Capture the cell that displays the provided text and extract its (x, y) central coordinate. 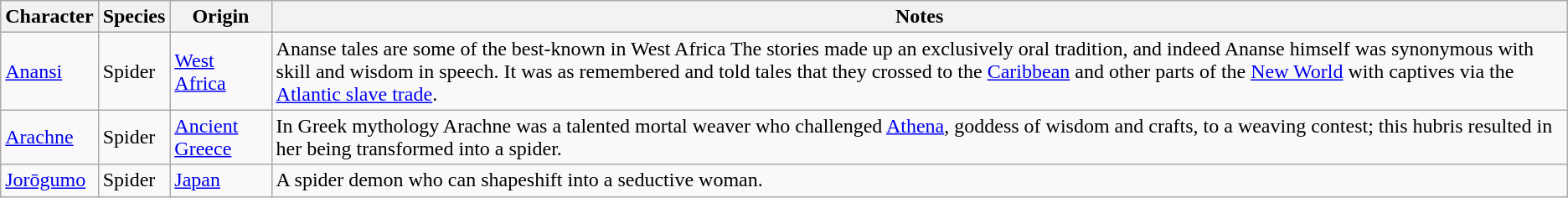
Japan (221, 180)
Arachne (49, 138)
Character (49, 17)
Species (134, 17)
Notes (920, 17)
Origin (221, 17)
West Africa (221, 71)
Ancient Greece (221, 138)
A spider demon who can shapeshift into a seductive woman. (920, 180)
Anansi (49, 71)
Jorōgumo (49, 180)
